Pinpoint the cell where the given text exists, returning its [x, y] midpoint coordinate. 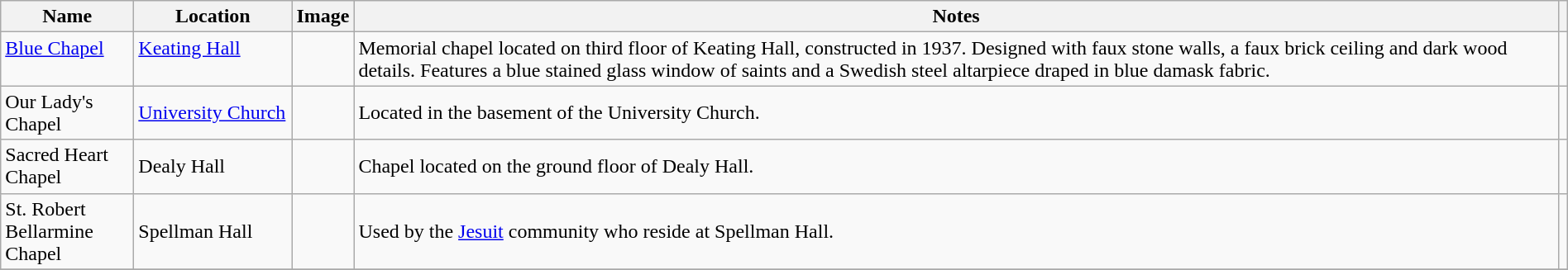
Our Lady's Chapel [68, 112]
Location [213, 17]
Blue Chapel [68, 59]
Notes [956, 17]
Dealy Hall [213, 167]
Keating Hall [213, 59]
St. Robert Bellarmine Chapel [68, 231]
Name [68, 17]
Image [323, 17]
University Church [213, 112]
Located in the basement of the University Church. [956, 112]
Sacred Heart Chapel [68, 167]
Spellman Hall [213, 231]
Chapel located on the ground floor of Dealy Hall. [956, 167]
Used by the Jesuit community who reside at Spellman Hall. [956, 231]
